From the cell containing the given text, extract its center point as (X, Y) coordinate. 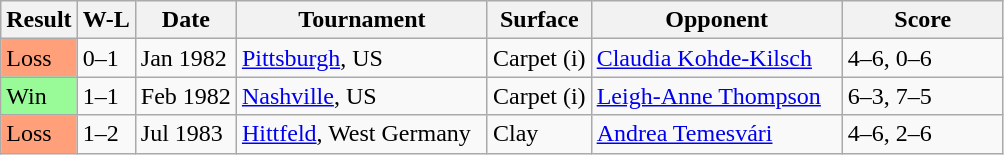
Claudia Kohde-Kilsch (716, 58)
Feb 1982 (186, 96)
Result (39, 20)
1–2 (106, 134)
Surface (539, 20)
Andrea Temesvári (716, 134)
Opponent (716, 20)
Pittsburgh, US (362, 58)
Tournament (362, 20)
Clay (539, 134)
Jul 1983 (186, 134)
Leigh-Anne Thompson (716, 96)
Score (922, 20)
1–1 (106, 96)
Jan 1982 (186, 58)
Hittfeld, West Germany (362, 134)
4–6, 2–6 (922, 134)
6–3, 7–5 (922, 96)
Win (39, 96)
W-L (106, 20)
Nashville, US (362, 96)
4–6, 0–6 (922, 58)
Date (186, 20)
0–1 (106, 58)
